Detect which cell encompasses the target text, then output its (x, y) center coordinate. 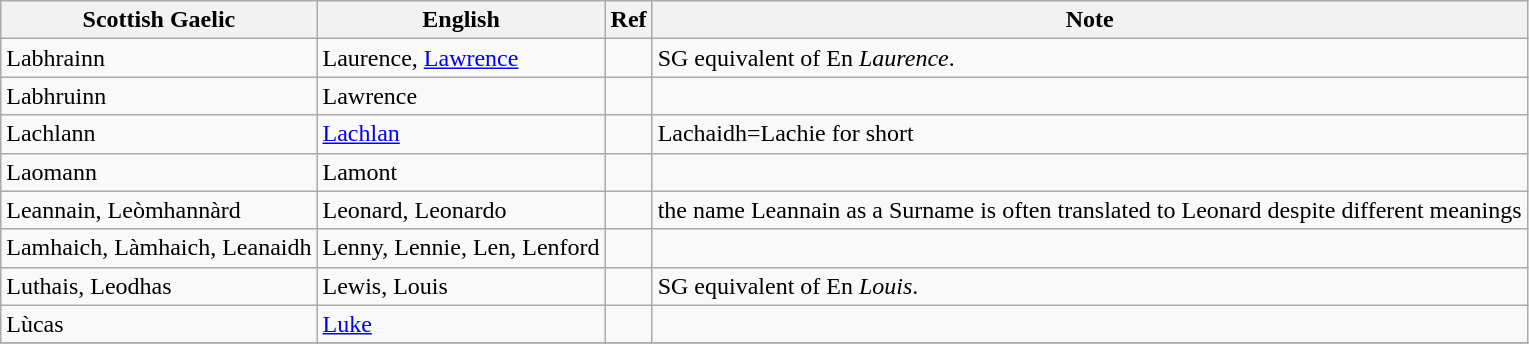
Lenny, Lennie, Len, Lenford (461, 248)
Laomann (159, 172)
Luke (461, 324)
Lewis, Louis (461, 286)
Leonard, Leonardo (461, 210)
Labhrainn (159, 58)
the name Leannain as a Surname is often translated to Leonard despite different meanings (1090, 210)
Lamont (461, 172)
Lamhaich, Làmhaich, Leanaidh (159, 248)
Lachaidh=Lachie for short (1090, 134)
Lawrence (461, 96)
Labhruinn (159, 96)
Lùcas (159, 324)
SG equivalent of En Laurence. (1090, 58)
Note (1090, 20)
Leannain, Leòmhannàrd (159, 210)
Lachlan (461, 134)
Ref (628, 20)
English (461, 20)
Laurence, Lawrence (461, 58)
SG equivalent of En Louis. (1090, 286)
Lachlann (159, 134)
Scottish Gaelic (159, 20)
Luthais, Leodhas (159, 286)
